Output the [x, y] coordinate of the center of the cell containing the given text.  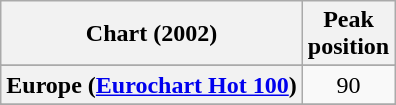
90 [348, 85]
Chart (2002) [152, 34]
Europe (Eurochart Hot 100) [152, 85]
Peakposition [348, 34]
